Return (x, y) of the center of cell containing provided text 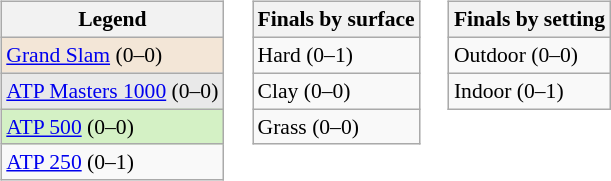
Legend (112, 20)
Grass (0–0) (336, 127)
Grand Slam (0–0) (112, 55)
ATP Masters 1000 (0–0) (112, 91)
Indoor (0–1) (530, 91)
ATP 500 (0–0) (112, 127)
ATP 250 (0–1) (112, 162)
Hard (0–1) (336, 55)
Clay (0–0) (336, 91)
Finals by surface (336, 20)
Finals by setting (530, 20)
Outdoor (0–0) (530, 55)
